Provide the (X, Y) coordinate of the cell's center where the given text is located.  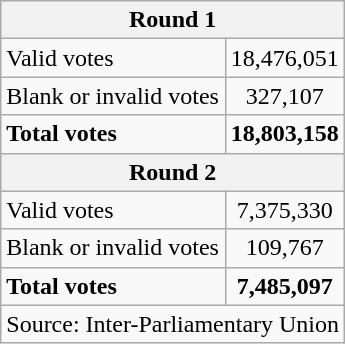
109,767 (284, 248)
18,476,051 (284, 58)
Round 2 (173, 172)
327,107 (284, 96)
7,375,330 (284, 210)
Round 1 (173, 20)
18,803,158 (284, 134)
Source: Inter-Parliamentary Union (173, 324)
7,485,097 (284, 286)
